Detect which cell encompasses the target text, then output its [X, Y] center coordinate. 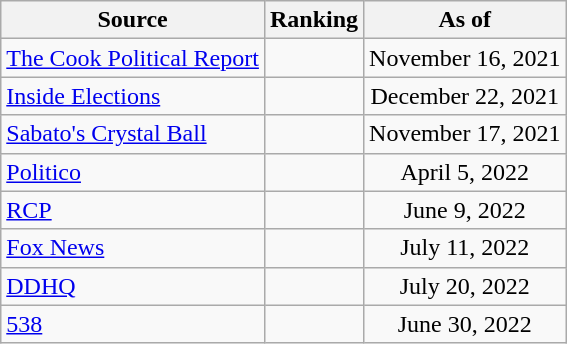
As of [465, 20]
November 17, 2021 [465, 134]
July 11, 2022 [465, 248]
The Cook Political Report [133, 58]
June 9, 2022 [465, 210]
Ranking [314, 20]
DDHQ [133, 286]
June 30, 2022 [465, 324]
538 [133, 324]
RCP [133, 210]
Source [133, 20]
Inside Elections [133, 96]
Sabato's Crystal Ball [133, 134]
November 16, 2021 [465, 58]
Politico [133, 172]
April 5, 2022 [465, 172]
Fox News [133, 248]
July 20, 2022 [465, 286]
December 22, 2021 [465, 96]
